Identify which cell holds the provided text, then report its (x, y) central coordinate. 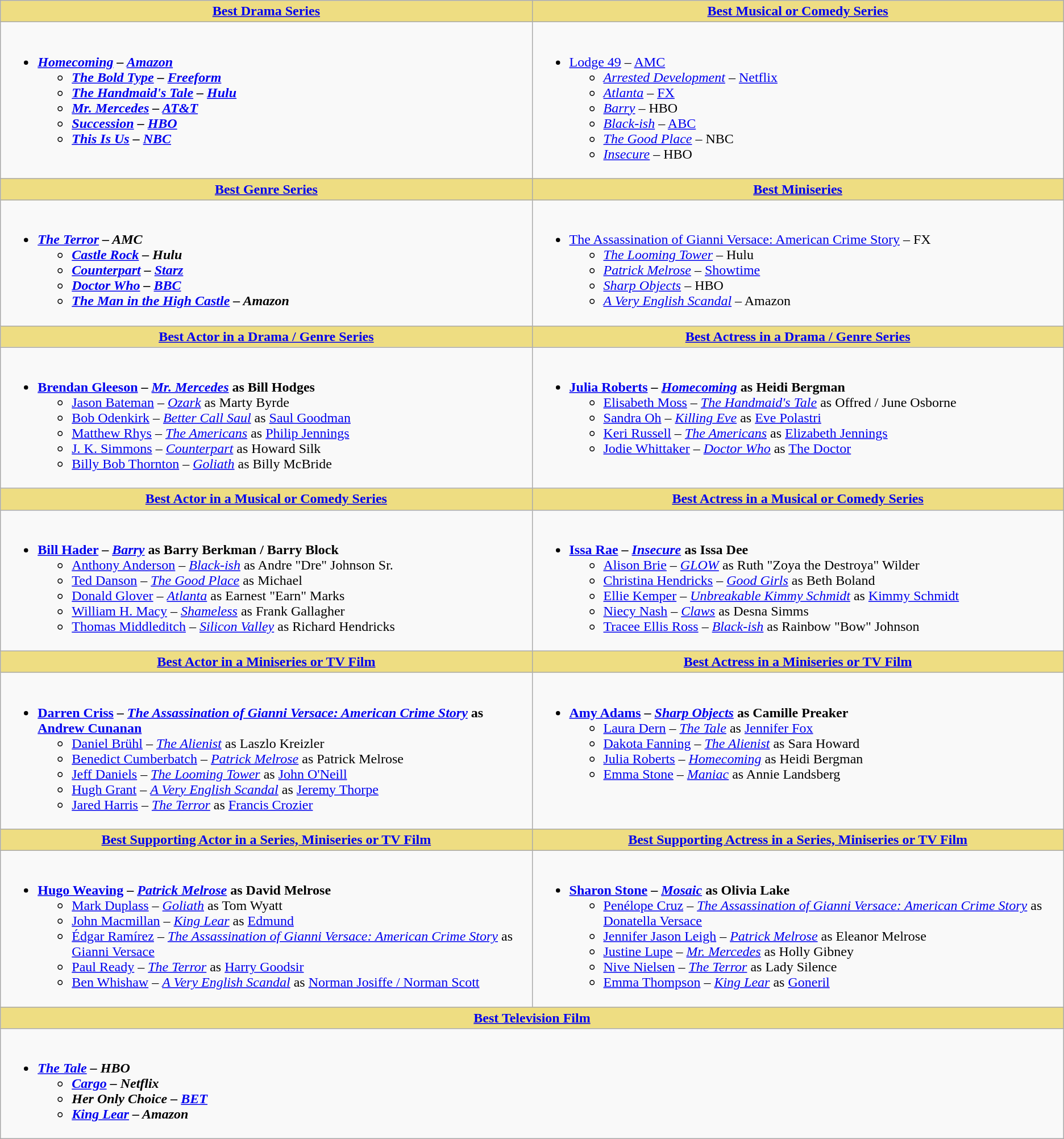
Best Supporting Actress in a Series, Miniseries or TV Film (798, 839)
Best Television Film (532, 1018)
Best Drama Series (266, 11)
Best Genre Series (266, 189)
Homecoming – AmazonThe Bold Type – FreeformThe Handmaid's Tale – HuluMr. Mercedes – AT&TSuccession – HBOThis Is Us – NBC (266, 100)
The Terror – AMCCastle Rock – HuluCounterpart – StarzDoctor Who – BBCThe Man in the High Castle – Amazon (266, 263)
Best Actor in a Miniseries or TV Film (266, 662)
Best Musical or Comedy Series (798, 11)
The Tale – HBOCargo – NetflixHer Only Choice – BETKing Lear – Amazon (532, 1084)
Best Actress in a Drama / Genre Series (798, 336)
Best Actress in a Miniseries or TV Film (798, 662)
Lodge 49 – AMCArrested Development – NetflixAtlanta – FXBarry – HBOBlack-ish – ABCThe Good Place – NBCInsecure – HBO (798, 100)
Best Actor in a Musical or Comedy Series (266, 499)
Best Miniseries (798, 189)
Best Supporting Actor in a Series, Miniseries or TV Film (266, 839)
Best Actor in a Drama / Genre Series (266, 336)
Best Actress in a Musical or Comedy Series (798, 499)
